Locate the cell with the specified text and output its [x, y] center coordinate. 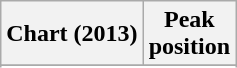
Peakposition [189, 34]
Chart (2013) [72, 34]
